Output the (X, Y) coordinate of the center of the cell containing the given text.  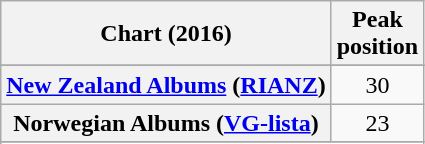
23 (377, 123)
New Zealand Albums (RIANZ) (166, 85)
30 (377, 85)
Norwegian Albums (VG-lista) (166, 123)
Peakposition (377, 34)
Chart (2016) (166, 34)
